Search for the cell housing the specified text and yield its [x, y] center coordinate. 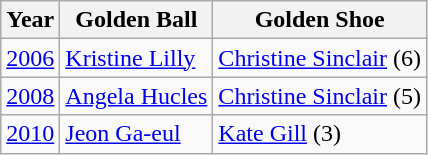
Jeon Ga-eul [136, 134]
Golden Shoe [320, 20]
Year [30, 20]
Kristine Lilly [136, 58]
Christine Sinclair (5) [320, 96]
Angela Hucles [136, 96]
2006 [30, 58]
Kate Gill (3) [320, 134]
Christine Sinclair (6) [320, 58]
2008 [30, 96]
2010 [30, 134]
Golden Ball [136, 20]
